For the text-containing cell, return its midpoint in (X, Y) coordinate format. 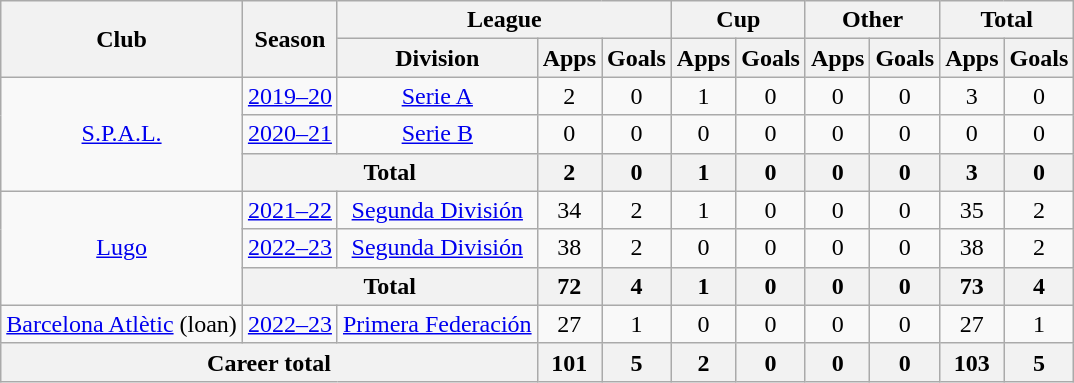
Division (437, 58)
S.P.A.L. (122, 134)
103 (972, 362)
2019–20 (290, 96)
2020–21 (290, 134)
League (504, 20)
Lugo (122, 248)
101 (569, 362)
Club (122, 39)
34 (569, 210)
35 (972, 210)
Other (872, 20)
73 (972, 286)
Barcelona Atlètic (loan) (122, 324)
72 (569, 286)
Primera Federación (437, 324)
Career total (269, 362)
Serie B (437, 134)
Cup (738, 20)
Serie A (437, 96)
2021–22 (290, 210)
Season (290, 39)
